From the cell containing the given text, extract its center point as (X, Y) coordinate. 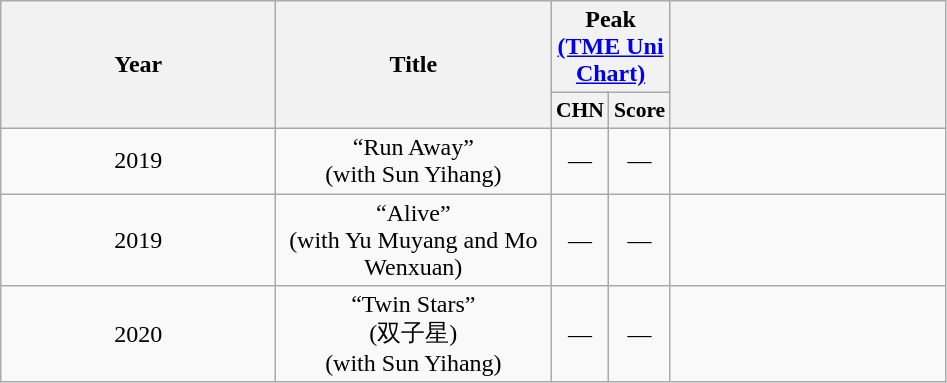
Year (138, 65)
“Run Away”(with Sun Yihang) (414, 160)
Title (414, 65)
“Alive”(with Yu Muyang and Mo Wenxuan) (414, 240)
Score (640, 111)
“Twin Stars” (双子星)(with Sun Yihang) (414, 334)
CHN (580, 111)
Peak (TME Uni Chart) (610, 47)
2020 (138, 334)
